Return (x, y) of the center of cell containing provided text 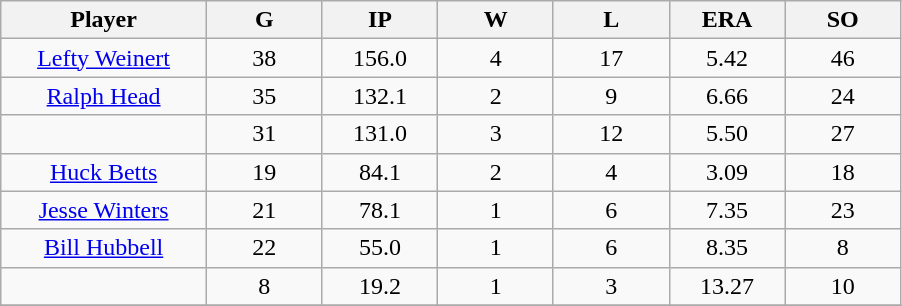
Huck Betts (104, 172)
156.0 (380, 58)
Player (104, 20)
ERA (727, 20)
21 (264, 210)
W (496, 20)
5.42 (727, 58)
SO (843, 20)
46 (843, 58)
19 (264, 172)
12 (611, 134)
3.09 (727, 172)
10 (843, 286)
6.66 (727, 96)
24 (843, 96)
31 (264, 134)
Bill Hubbell (104, 248)
22 (264, 248)
38 (264, 58)
23 (843, 210)
13.27 (727, 286)
55.0 (380, 248)
9 (611, 96)
17 (611, 58)
19.2 (380, 286)
131.0 (380, 134)
78.1 (380, 210)
27 (843, 134)
7.35 (727, 210)
Jesse Winters (104, 210)
18 (843, 172)
132.1 (380, 96)
8.35 (727, 248)
Lefty Weinert (104, 58)
L (611, 20)
35 (264, 96)
84.1 (380, 172)
G (264, 20)
5.50 (727, 134)
Ralph Head (104, 96)
IP (380, 20)
